Provide the (X, Y) coordinate of the cell's center where the given text is located.  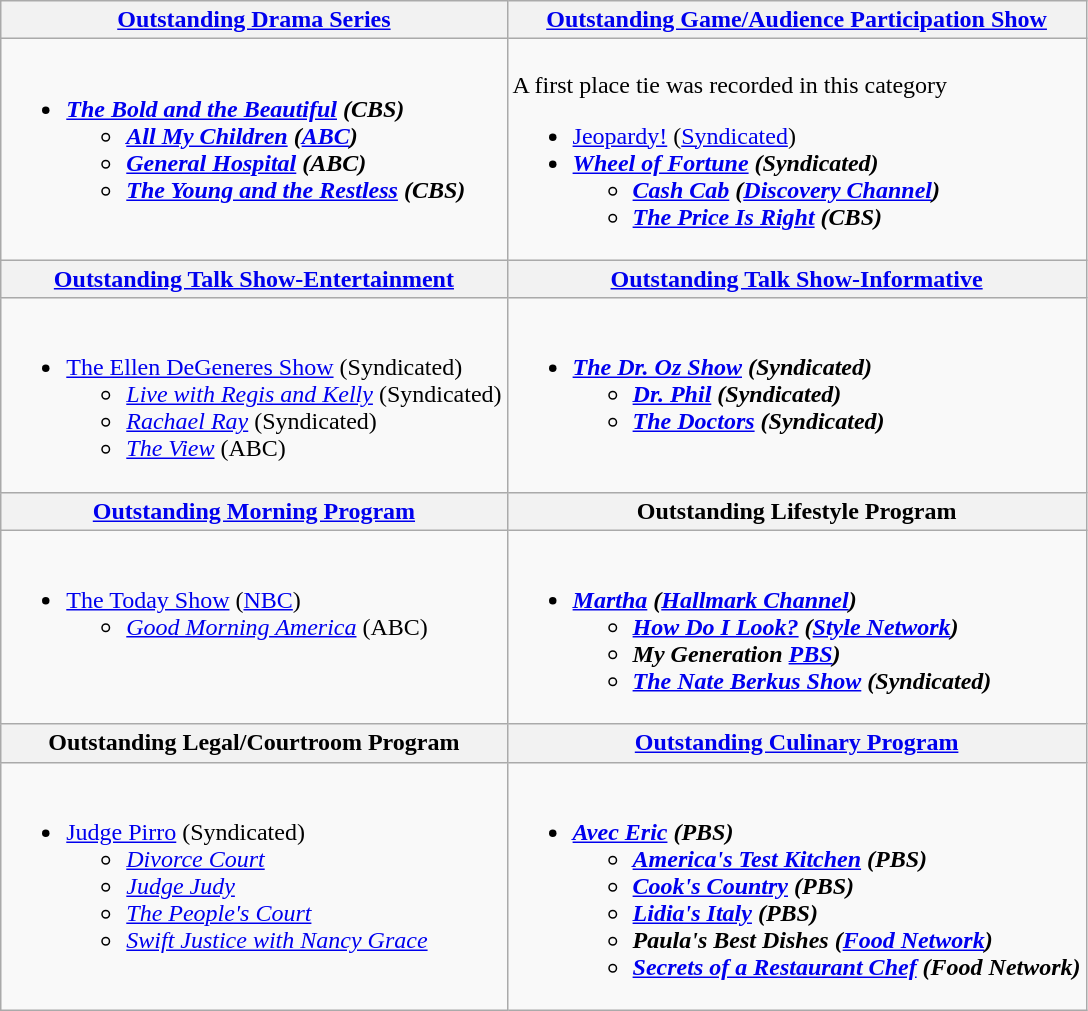
Outstanding Legal/Courtroom Program (254, 743)
Outstanding Game/Audience Participation Show (796, 20)
The Bold and the Beautiful (CBS)All My Children (ABC)General Hospital (ABC)The Young and the Restless (CBS) (254, 150)
Outstanding Talk Show-Entertainment (254, 279)
Outstanding Lifestyle Program (796, 511)
The Dr. Oz Show (Syndicated)Dr. Phil (Syndicated)The Doctors (Syndicated) (796, 395)
Outstanding Talk Show-Informative (796, 279)
Outstanding Culinary Program (796, 743)
Outstanding Morning Program (254, 511)
Judge Pirro (Syndicated)Divorce CourtJudge JudyThe People's CourtSwift Justice with Nancy Grace (254, 886)
Outstanding Drama Series (254, 20)
Martha (Hallmark Channel)How Do I Look? (Style Network)My Generation PBS)The Nate Berkus Show (Syndicated) (796, 627)
The Ellen DeGeneres Show (Syndicated)Live with Regis and Kelly (Syndicated)Rachael Ray (Syndicated)The View (ABC) (254, 395)
The Today Show (NBC)Good Morning America (ABC) (254, 627)
